Locate the cell with the specified text and output its (X, Y) center coordinate. 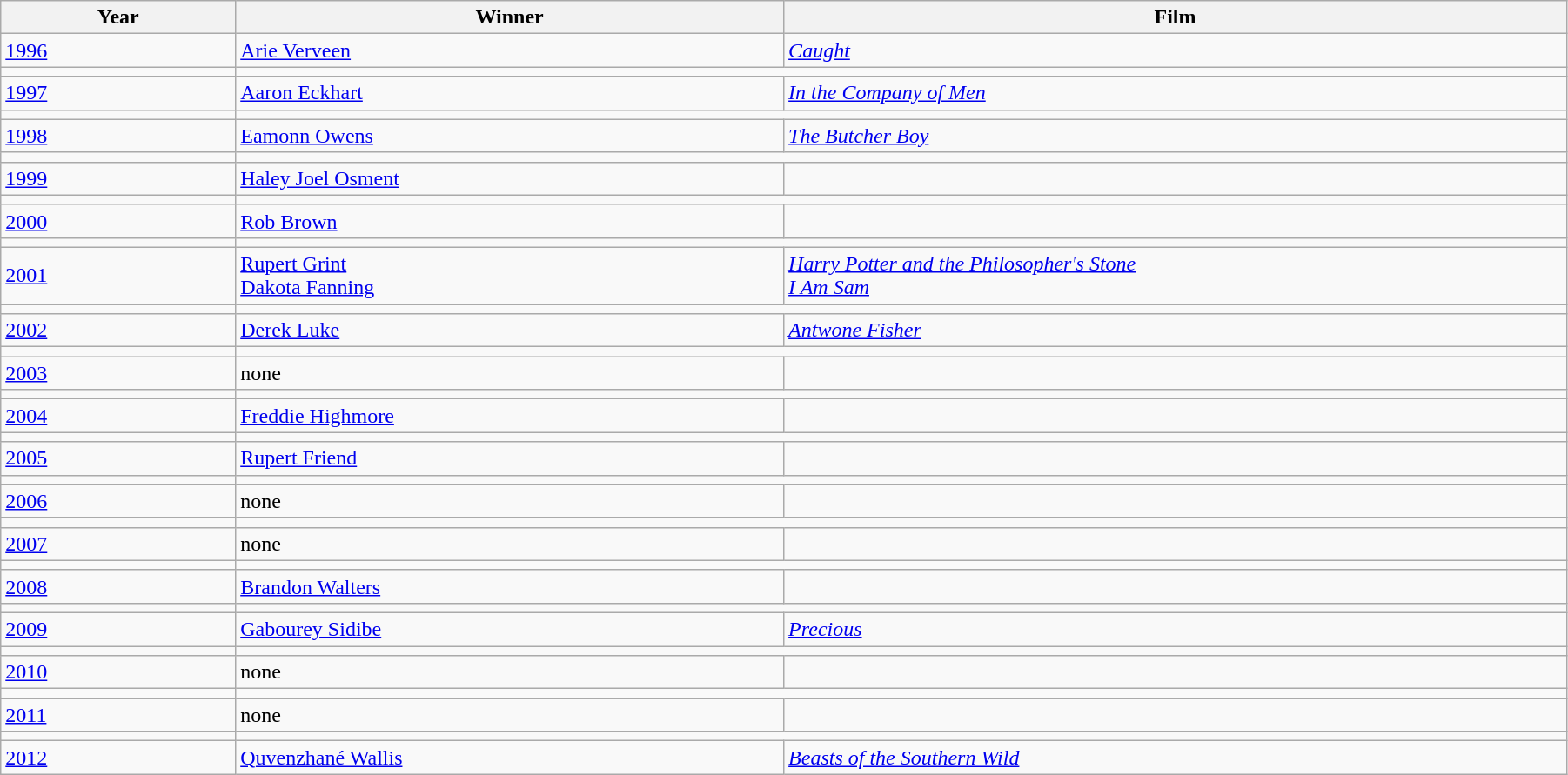
Harry Potter and the Philosopher's StoneI Am Sam (1176, 275)
Caught (1176, 50)
2001 (118, 275)
1998 (118, 136)
2008 (118, 586)
Rob Brown (510, 221)
Precious (1176, 629)
2005 (118, 458)
2003 (118, 373)
1996 (118, 50)
Aaron Eckhart (510, 93)
2006 (118, 501)
Eamonn Owens (510, 136)
2002 (118, 331)
Winner (510, 17)
Brandon Walters (510, 586)
1997 (118, 93)
2012 (118, 758)
Film (1176, 17)
Year (118, 17)
2009 (118, 629)
2000 (118, 221)
Rupert GrintDakota Fanning (510, 275)
2007 (118, 544)
2011 (118, 715)
Quvenzhané Wallis (510, 758)
Beasts of the Southern Wild (1176, 758)
Arie Verveen (510, 50)
1999 (118, 178)
2004 (118, 416)
Antwone Fisher (1176, 331)
2010 (118, 672)
Gabourey Sidibe (510, 629)
Rupert Friend (510, 458)
In the Company of Men (1176, 93)
Derek Luke (510, 331)
Haley Joel Osment (510, 178)
Freddie Highmore (510, 416)
The Butcher Boy (1176, 136)
